Output the [x, y] coordinate of the center of the cell containing the given text.  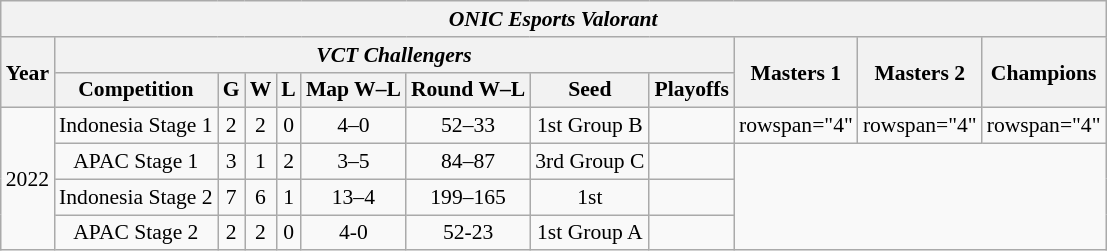
Year [28, 72]
13–4 [354, 197]
3rd Group C [590, 162]
G [232, 90]
ONIC Esports Valorant [554, 19]
84–87 [468, 162]
2022 [28, 179]
Masters 2 [920, 72]
1st Group A [590, 233]
Indonesia Stage 2 [136, 197]
1st [590, 197]
Champions [1044, 72]
VCT Challengers [394, 55]
7 [232, 197]
APAC Stage 1 [136, 162]
Indonesia Stage 1 [136, 126]
199–165 [468, 197]
4–0 [354, 126]
1st Group B [590, 126]
3–5 [354, 162]
52–33 [468, 126]
3 [232, 162]
52-23 [468, 233]
4-0 [354, 233]
W [261, 90]
Seed [590, 90]
Playoffs [691, 90]
6 [261, 197]
L [288, 90]
Map W–L [354, 90]
Masters 1 [796, 72]
Round W–L [468, 90]
Competition [136, 90]
APAC Stage 2 [136, 233]
